Find where the given text appears and provide that cell's center as [X, Y] coordinate. 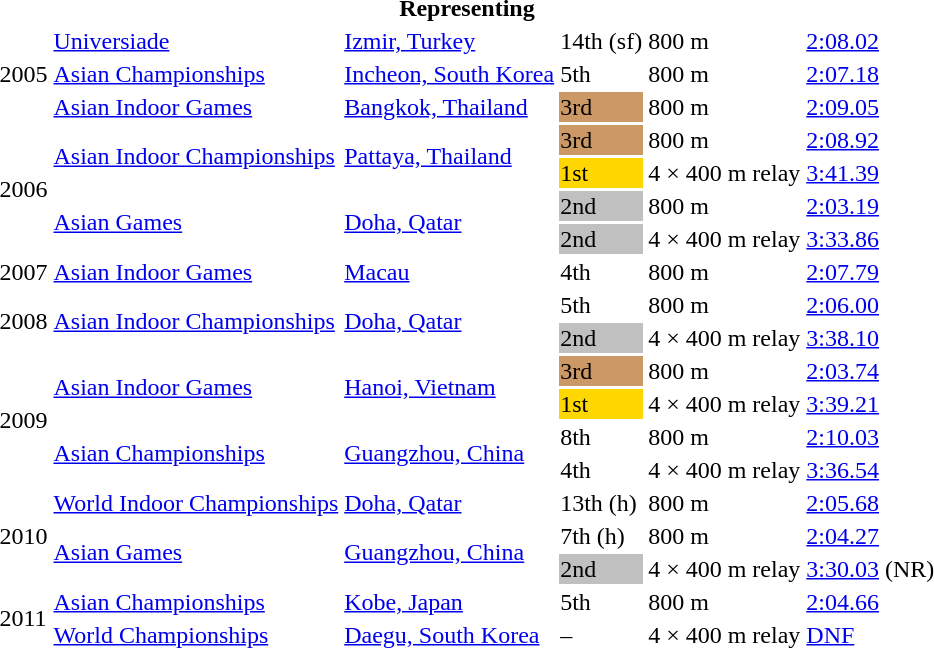
Macau [450, 272]
World Indoor Championships [196, 503]
Universiade [196, 41]
Hanoi, Vietnam [450, 388]
7th (h) [602, 536]
8th [602, 437]
Bangkok, Thailand [450, 107]
Kobe, Japan [450, 602]
Incheon, South Korea [450, 74]
13th (h) [602, 503]
14th (sf) [602, 41]
Pattaya, Thailand [450, 156]
Izmir, Turkey [450, 41]
